Find where the given text appears and provide that cell's center as [x, y] coordinate. 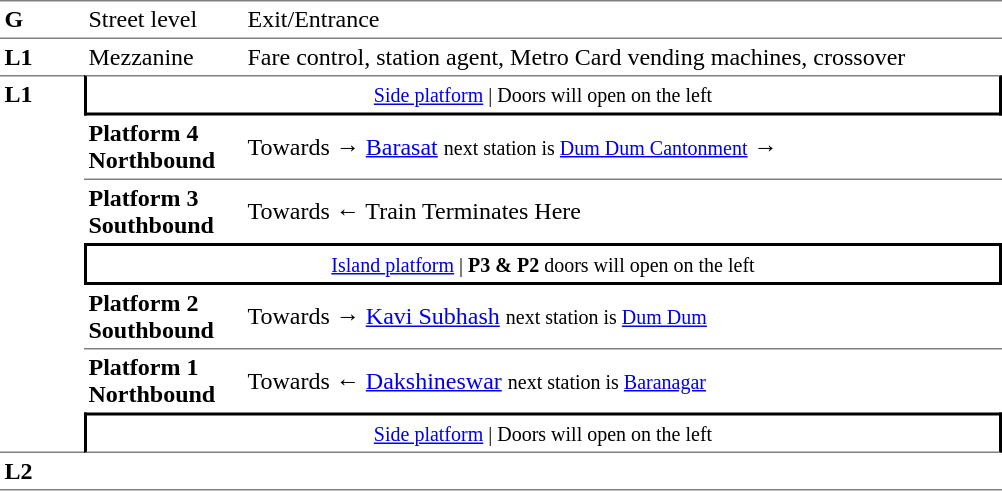
G [42, 20]
Platform 1Northbound [164, 382]
Street level [164, 20]
Mezzanine [164, 57]
Towards → Barasat next station is Dum Dum Cantonment → [622, 148]
Platform 3Southbound [164, 212]
Platform 4Northbound [164, 148]
Towards → Kavi Subhash next station is Dum Dum [622, 317]
Exit/Entrance [622, 20]
L2 [42, 472]
Towards ← Train Terminates Here [622, 212]
Island platform | P3 & P2 doors will open on the left [543, 264]
Platform 2Southbound [164, 317]
Towards ← Dakshineswar next station is Baranagar [622, 382]
Fare control, station agent, Metro Card vending machines, crossover [622, 57]
